For the text-containing cell, return its midpoint in [X, Y] coordinate format. 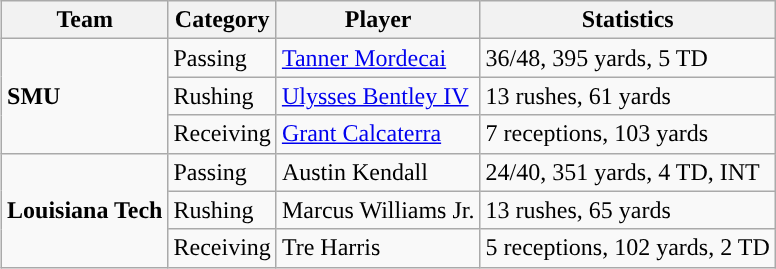
Category [222, 20]
Marcus Williams Jr. [378, 210]
SMU [85, 96]
5 receptions, 102 yards, 2 TD [628, 248]
Player [378, 20]
Ulysses Bentley IV [378, 96]
Louisiana Tech [85, 210]
Grant Calcaterra [378, 134]
Austin Kendall [378, 172]
13 rushes, 65 yards [628, 210]
13 rushes, 61 yards [628, 96]
24/40, 351 yards, 4 TD, INT [628, 172]
Statistics [628, 20]
36/48, 395 yards, 5 TD [628, 58]
Tanner Mordecai [378, 58]
7 receptions, 103 yards [628, 134]
Tre Harris [378, 248]
Team [85, 20]
